Detect which cell encompasses the target text, then output its [X, Y] center coordinate. 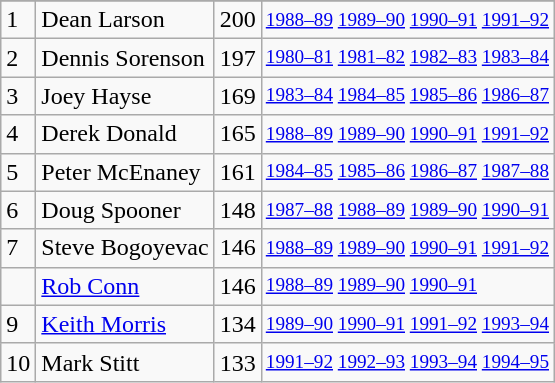
1 [18, 20]
Dennis Sorenson [125, 58]
133 [238, 362]
4 [18, 134]
10 [18, 362]
1983–84 1984–85 1985–86 1986–87 [407, 96]
Joey Hayse [125, 96]
1984–85 1985–86 1986–87 1987–88 [407, 172]
Rob Conn [125, 286]
1991–92 1992–93 1993–94 1994–95 [407, 362]
6 [18, 210]
165 [238, 134]
148 [238, 210]
169 [238, 96]
Mark Stitt [125, 362]
1980–81 1981–82 1982–83 1983–84 [407, 58]
Dean Larson [125, 20]
5 [18, 172]
9 [18, 324]
1987–88 1988–89 1989–90 1990–91 [407, 210]
Derek Donald [125, 134]
Steve Bogoyevac [125, 248]
3 [18, 96]
197 [238, 58]
Doug Spooner [125, 210]
1989–90 1990–91 1991–92 1993–94 [407, 324]
2 [18, 58]
1988–89 1989–90 1990–91 [407, 286]
7 [18, 248]
134 [238, 324]
Keith Morris [125, 324]
Peter McEnaney [125, 172]
161 [238, 172]
200 [238, 20]
